Locate the cell with the specified text and output its [x, y] center coordinate. 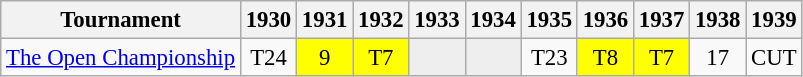
1935 [549, 20]
1931 [325, 20]
17 [718, 58]
1930 [268, 20]
1936 [605, 20]
T23 [549, 58]
T24 [268, 58]
Tournament [121, 20]
9 [325, 58]
CUT [774, 58]
1937 [661, 20]
1933 [437, 20]
1932 [381, 20]
T8 [605, 58]
1934 [493, 20]
1938 [718, 20]
1939 [774, 20]
The Open Championship [121, 58]
